Search for the cell housing the specified text and yield its (x, y) center coordinate. 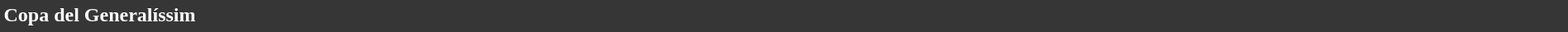
Copa del Generalíssim (784, 15)
